Extract the [X, Y] coordinate from the center of the cell holding the provided text.  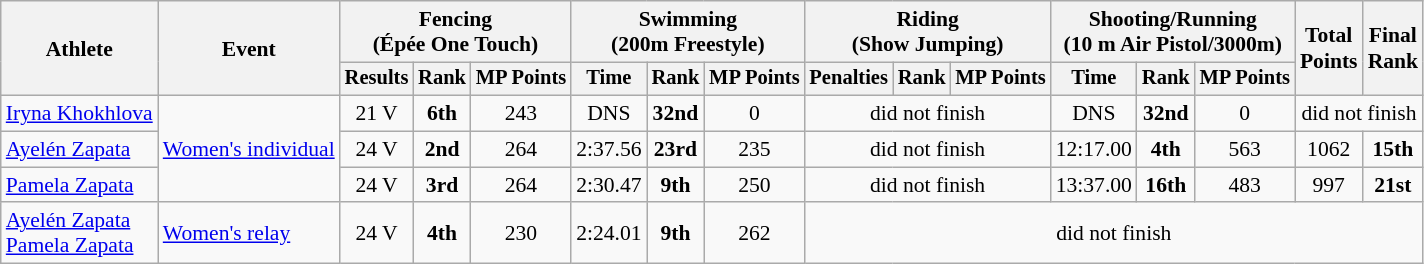
Results [377, 79]
Women's relay [249, 234]
Ayelén ZapataPamela Zapata [80, 234]
250 [754, 185]
Swimming (200m Freestyle) [688, 32]
Athlete [80, 48]
2:30.47 [608, 185]
563 [1245, 150]
2nd [442, 150]
16th [1166, 185]
2:37.56 [608, 150]
12:17.00 [1094, 150]
2:24.01 [608, 234]
Women's individual [249, 150]
FinalRank [1394, 48]
235 [754, 150]
3rd [442, 185]
Fencing (Épée One Touch) [456, 32]
Ayelén Zapata [80, 150]
Riding (Show Jumping) [927, 32]
21 V [377, 114]
15th [1394, 150]
Penalties [848, 79]
Iryna Khokhlova [80, 114]
230 [521, 234]
243 [521, 114]
13:37.00 [1094, 185]
TotalPoints [1329, 48]
997 [1329, 185]
23rd [676, 150]
Shooting/Running(10 m Air Pistol/3000m) [1173, 32]
Event [249, 48]
Pamela Zapata [80, 185]
6th [442, 114]
483 [1245, 185]
1062 [1329, 150]
262 [754, 234]
21st [1394, 185]
